For the text-containing cell, return its midpoint in [X, Y] coordinate format. 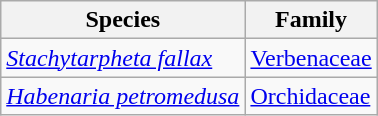
Verbenaceae [311, 58]
Stachytarpheta fallax [123, 58]
Species [123, 20]
Habenaria petromedusa [123, 96]
Orchidaceae [311, 96]
Family [311, 20]
